Identify which cell holds the provided text, then report its (X, Y) central coordinate. 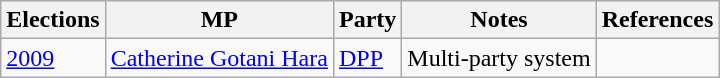
Multi-party system (499, 58)
MP (219, 20)
Notes (499, 20)
2009 (53, 58)
DPP (367, 58)
Party (367, 20)
Elections (53, 20)
Catherine Gotani Hara (219, 58)
References (658, 20)
